Extract the [X, Y] coordinate from the center of the cell holding the provided text.  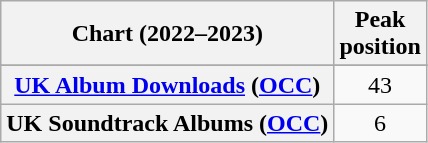
UK Album Downloads (OCC) [168, 85]
6 [380, 123]
Peakposition [380, 34]
UK Soundtrack Albums (OCC) [168, 123]
Chart (2022–2023) [168, 34]
43 [380, 85]
